Detect which cell encompasses the target text, then output its [X, Y] center coordinate. 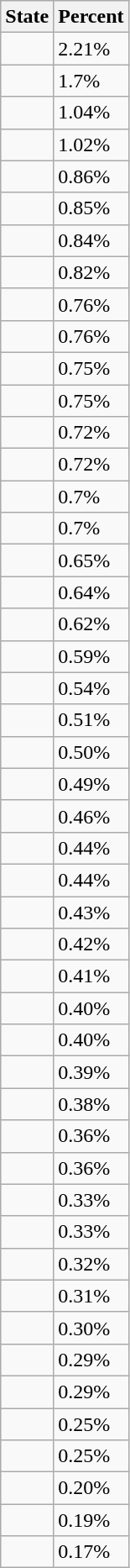
0.39% [91, 1072]
0.86% [91, 176]
0.43% [91, 912]
0.50% [91, 752]
0.64% [91, 592]
State [27, 17]
0.41% [91, 976]
0.38% [91, 1104]
1.7% [91, 81]
0.84% [91, 240]
1.02% [91, 145]
0.46% [91, 816]
0.42% [91, 944]
0.59% [91, 656]
0.85% [91, 208]
0.17% [91, 1552]
0.65% [91, 560]
0.54% [91, 688]
0.30% [91, 1328]
0.32% [91, 1264]
1.04% [91, 113]
0.19% [91, 1520]
0.51% [91, 720]
Percent [91, 17]
0.31% [91, 1296]
0.49% [91, 784]
0.82% [91, 272]
0.20% [91, 1488]
0.62% [91, 624]
2.21% [91, 49]
